Return the (x, y) coordinate for the center point of the cell that contains the specified text.  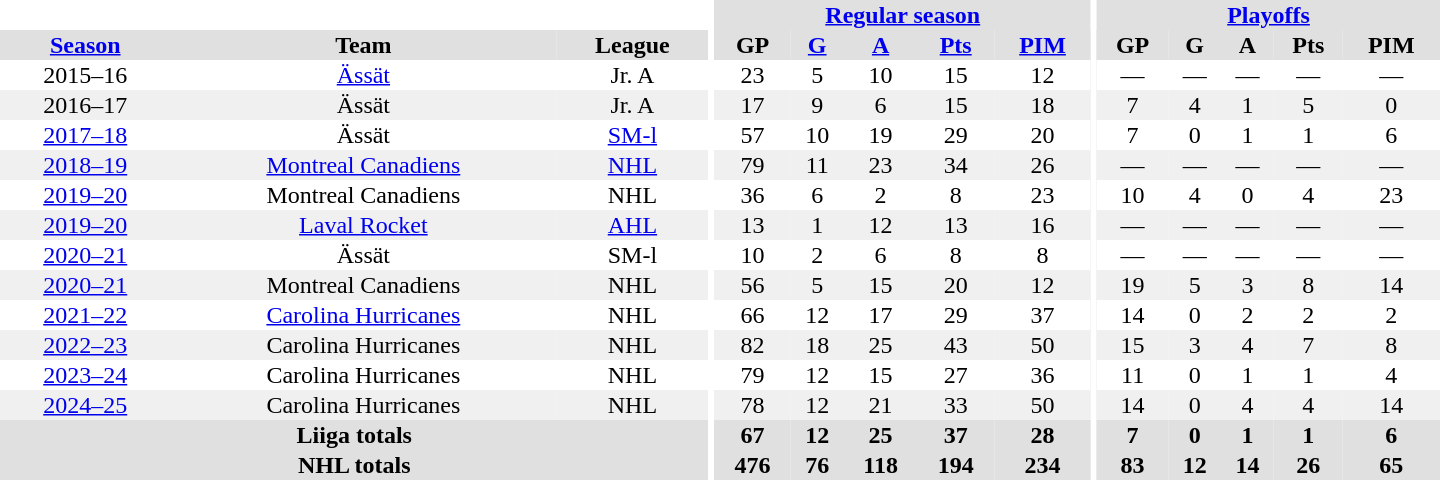
2017–18 (85, 135)
76 (818, 465)
43 (955, 345)
21 (881, 405)
League (632, 45)
Laval Rocket (363, 225)
78 (752, 405)
28 (1042, 435)
2015–16 (85, 75)
2024–25 (85, 405)
Playoffs (1268, 15)
118 (881, 465)
Regular season (902, 15)
66 (752, 315)
16 (1042, 225)
194 (955, 465)
2016–17 (85, 105)
2018–19 (85, 165)
83 (1132, 465)
Season (85, 45)
9 (818, 105)
Liiga totals (354, 435)
476 (752, 465)
65 (1392, 465)
2023–24 (85, 375)
234 (1042, 465)
NHL totals (354, 465)
34 (955, 165)
Team (363, 45)
27 (955, 375)
33 (955, 405)
AHL (632, 225)
2021–22 (85, 315)
82 (752, 345)
67 (752, 435)
2022–23 (85, 345)
56 (752, 285)
57 (752, 135)
